Provide the [X, Y] coordinate of the cell's center where the given text is located.  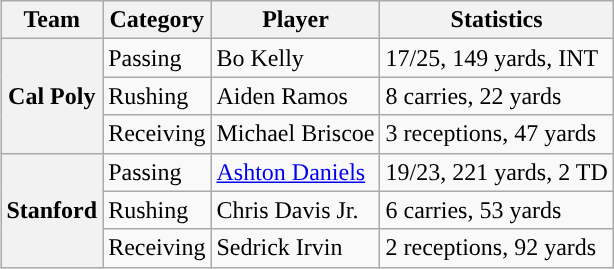
Cal Poly [52, 96]
8 carries, 22 yards [496, 96]
Chris Davis Jr. [296, 210]
17/25, 149 yards, INT [496, 58]
Stanford [52, 210]
3 receptions, 47 yards [496, 134]
Category [157, 20]
Sedrick Irvin [296, 248]
Player [296, 20]
2 receptions, 92 yards [496, 248]
19/23, 221 yards, 2 TD [496, 172]
Michael Briscoe [296, 134]
Aiden Ramos [296, 96]
Statistics [496, 20]
Team [52, 20]
Bo Kelly [296, 58]
Ashton Daniels [296, 172]
6 carries, 53 yards [496, 210]
